Determine the [X, Y] coordinate at the center of the cell enclosing the given text.  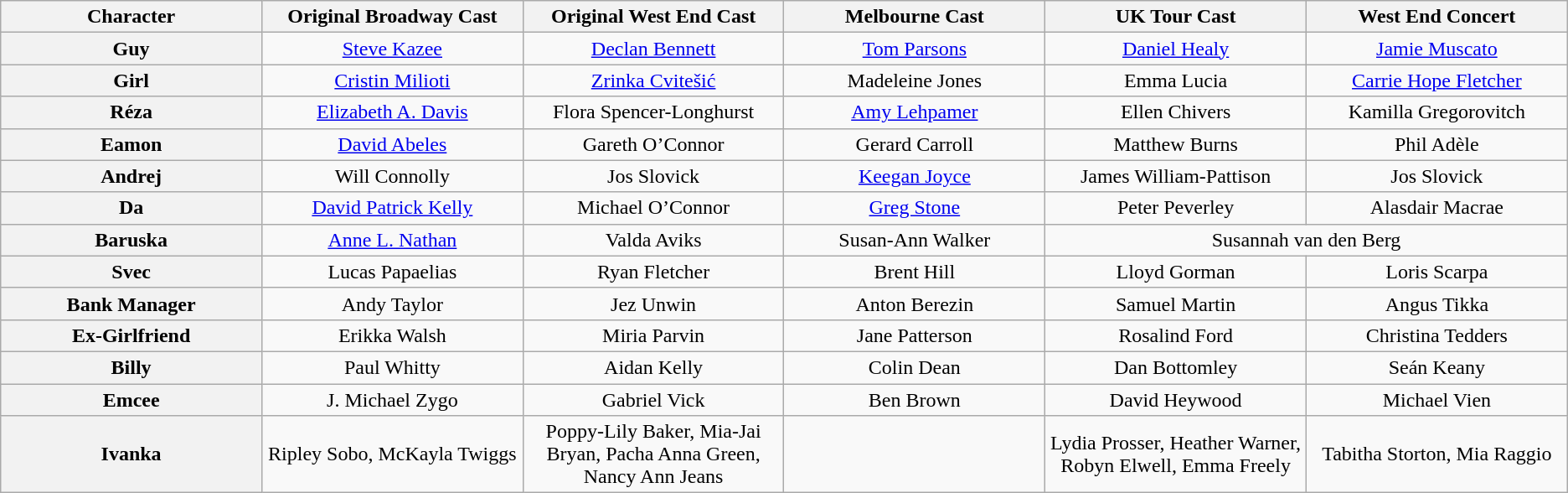
Loris Scarpa [1436, 272]
David Abeles [392, 144]
Guy [132, 49]
Ellen Chivers [1176, 112]
Emcee [132, 400]
Paul Whitty [392, 367]
Cristin Milioti [392, 80]
Anton Berezin [915, 304]
Angus Tikka [1436, 304]
Lloyd Gorman [1176, 272]
Declan Bennett [653, 49]
Erikka Walsh [392, 335]
Christina Tedders [1436, 335]
Will Connolly [392, 176]
Billy [132, 367]
Poppy-Lily Baker, Mia-Jai Bryan, Pacha Anna Green, Nancy Ann Jeans [653, 454]
Ex-Girlfriend [132, 335]
Miria Parvin [653, 335]
Madeleine Jones [915, 80]
Andrej [132, 176]
Lucas Papaelias [392, 272]
Elizabeth A. Davis [392, 112]
Original West End Cast [653, 17]
Aidan Kelly [653, 367]
Baruska [132, 240]
Samuel Martin [1176, 304]
Susannah van den Berg [1307, 240]
Anne L. Nathan [392, 240]
James William-Pattison [1176, 176]
Réza [132, 112]
Amy Lehpamer [915, 112]
Da [132, 208]
Zrinka Cvitešić [653, 80]
Brent Hill [915, 272]
Gabriel Vick [653, 400]
UK Tour Cast [1176, 17]
Melbourne Cast [915, 17]
Character [132, 17]
David Heywood [1176, 400]
Jane Patterson [915, 335]
Rosalind Ford [1176, 335]
Kamilla Gregorovitch [1436, 112]
West End Concert [1436, 17]
Flora Spencer-Longhurst [653, 112]
Susan-Ann Walker [915, 240]
Emma Lucia [1176, 80]
Valda Aviks [653, 240]
Colin Dean [915, 367]
Lydia Prosser, Heather Warner, Robyn Elwell, Emma Freely [1176, 454]
Eamon [132, 144]
Dan Bottomley [1176, 367]
Peter Peverley [1176, 208]
Tom Parsons [915, 49]
Gareth O’Connor [653, 144]
Original Broadway Cast [392, 17]
Alasdair Macrae [1436, 208]
Phil Adèle [1436, 144]
Daniel Healy [1176, 49]
Keegan Joyce [915, 176]
Svec [132, 272]
Steve Kazee [392, 49]
Andy Taylor [392, 304]
Matthew Burns [1176, 144]
Bank Manager [132, 304]
Ivanka [132, 454]
Ryan Fletcher [653, 272]
David Patrick Kelly [392, 208]
Ripley Sobo, McKayla Twiggs [392, 454]
Carrie Hope Fletcher [1436, 80]
Tabitha Storton, Mia Raggio [1436, 454]
Seán Keany [1436, 367]
Michael O’Connor [653, 208]
Jez Unwin [653, 304]
Girl [132, 80]
Greg Stone [915, 208]
Gerard Carroll [915, 144]
Ben Brown [915, 400]
J. Michael Zygo [392, 400]
Michael Vien [1436, 400]
Jamie Muscato [1436, 49]
